Extract the [X, Y] coordinate from the center of the cell holding the provided text.  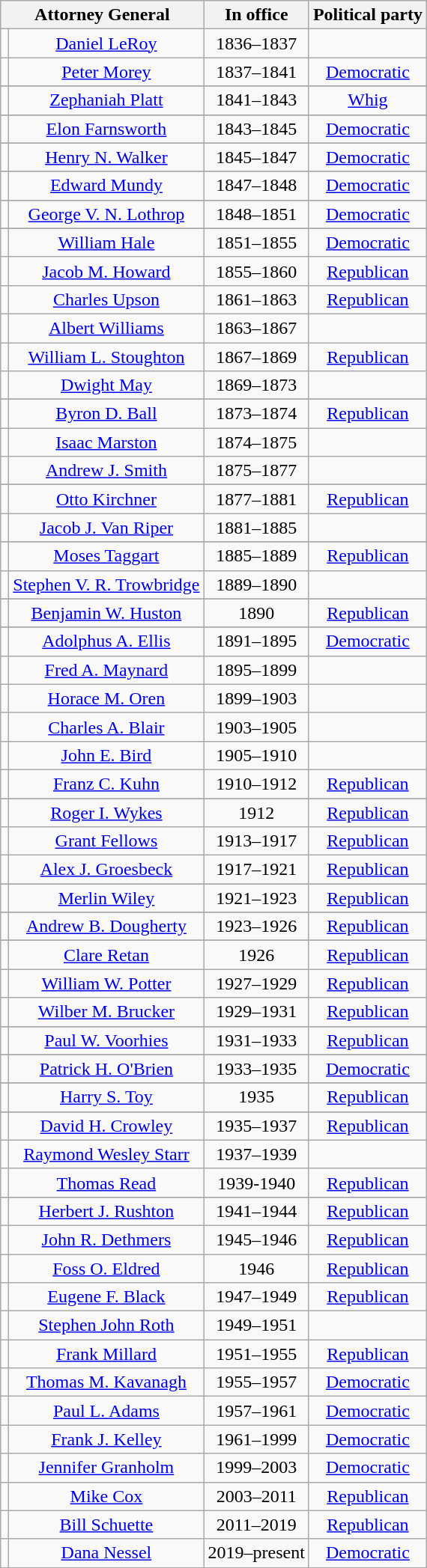
1867–1869 [256, 357]
Thomas M. Kavanagh [106, 1382]
1885–1889 [256, 556]
Political party [367, 15]
1905–1910 [256, 755]
1891–1895 [256, 641]
1955–1957 [256, 1382]
1999–2003 [256, 1468]
John R. Dethmers [106, 1239]
Horace M. Oren [106, 698]
Stephen V. R. Trowbridge [106, 585]
1939-1940 [256, 1183]
1899–1903 [256, 698]
1912 [256, 812]
Clare Retan [106, 955]
Whig [367, 100]
Frank Millard [106, 1354]
1843–1845 [256, 129]
George V. N. Lothrop [106, 214]
David H. Crowley [106, 1126]
Wilber M. Brucker [106, 1012]
1841–1843 [256, 100]
1889–1890 [256, 585]
Andrew B. Dougherty [106, 927]
1875–1877 [256, 471]
Andrew J. Smith [106, 471]
1927–1929 [256, 983]
Charles Upson [106, 299]
Albert Williams [106, 328]
1945–1946 [256, 1239]
1951–1955 [256, 1354]
1923–1926 [256, 927]
Eugene F. Black [106, 1297]
Roger I. Wykes [106, 812]
1935–1937 [256, 1126]
William L. Stoughton [106, 357]
1935 [256, 1097]
Jennifer Granholm [106, 1468]
Raymond Wesley Starr [106, 1154]
Frank J. Kelley [106, 1439]
1933–1935 [256, 1069]
Patrick H. O'Brien [106, 1069]
1921–1923 [256, 898]
1851–1855 [256, 242]
1869–1873 [256, 385]
Paul W. Voorhies [106, 1040]
Jacob J. Van Riper [106, 528]
2019–present [256, 1553]
Zephaniah Platt [106, 100]
1861–1863 [256, 299]
Dwight May [106, 385]
1961–1999 [256, 1439]
1881–1885 [256, 528]
Stephen John Roth [106, 1326]
1946 [256, 1269]
Otto Kirchner [106, 499]
1910–1912 [256, 784]
Mike Cox [106, 1496]
1917–1921 [256, 870]
Alex J. Groesbeck [106, 870]
1873–1874 [256, 414]
In office [256, 15]
2003–2011 [256, 1496]
Merlin Wiley [106, 898]
1848–1851 [256, 214]
Byron D. Ball [106, 414]
1949–1951 [256, 1326]
Isaac Marston [106, 442]
1947–1949 [256, 1297]
1913–1917 [256, 841]
Grant Fellows [106, 841]
1941–1944 [256, 1211]
Harry S. Toy [106, 1097]
William Hale [106, 242]
Elon Farnsworth [106, 129]
1929–1931 [256, 1012]
Fred A. Maynard [106, 670]
1926 [256, 955]
William W. Potter [106, 983]
1937–1939 [256, 1154]
1855–1860 [256, 271]
Thomas Read [106, 1183]
1890 [256, 613]
1836–1837 [256, 43]
Charles A. Blair [106, 727]
Franz C. Kuhn [106, 784]
Moses Taggart [106, 556]
1903–1905 [256, 727]
Foss O. Eldred [106, 1269]
Dana Nessel [106, 1553]
Adolphus A. Ellis [106, 641]
Peter Morey [106, 72]
Jacob M. Howard [106, 271]
Attorney General [102, 15]
Paul L. Adams [106, 1411]
Edward Mundy [106, 186]
1845–1847 [256, 157]
1847–1848 [256, 186]
Benjamin W. Huston [106, 613]
2011–2019 [256, 1525]
1837–1841 [256, 72]
1863–1867 [256, 328]
1931–1933 [256, 1040]
Henry N. Walker [106, 157]
1877–1881 [256, 499]
1957–1961 [256, 1411]
Daniel LeRoy [106, 43]
Herbert J. Rushton [106, 1211]
1895–1899 [256, 670]
John E. Bird [106, 755]
1874–1875 [256, 442]
Bill Schuette [106, 1525]
